Determine the [X, Y] coordinate at the center of the cell enclosing the given text.  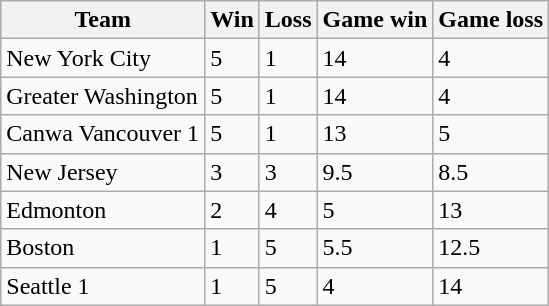
Win [232, 20]
2 [232, 210]
Seattle 1 [103, 286]
5.5 [375, 248]
New York City [103, 58]
Team [103, 20]
Edmonton [103, 210]
Boston [103, 248]
Loss [288, 20]
12.5 [491, 248]
Game loss [491, 20]
Game win [375, 20]
Canwa Vancouver 1 [103, 134]
8.5 [491, 172]
Greater Washington [103, 96]
9.5 [375, 172]
New Jersey [103, 172]
